Capture the cell that displays the provided text and extract its (X, Y) central coordinate. 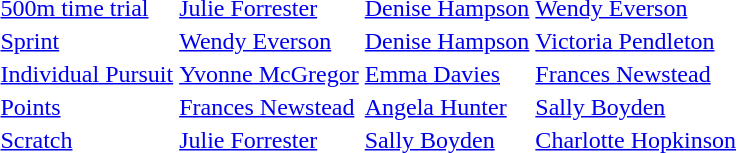
Yvonne McGregor (270, 74)
Angela Hunter (447, 107)
Frances Newstead (270, 107)
Emma Davies (447, 74)
Denise Hampson (447, 41)
Wendy Everson (270, 41)
